Identify which cell holds the provided text, then report its (x, y) central coordinate. 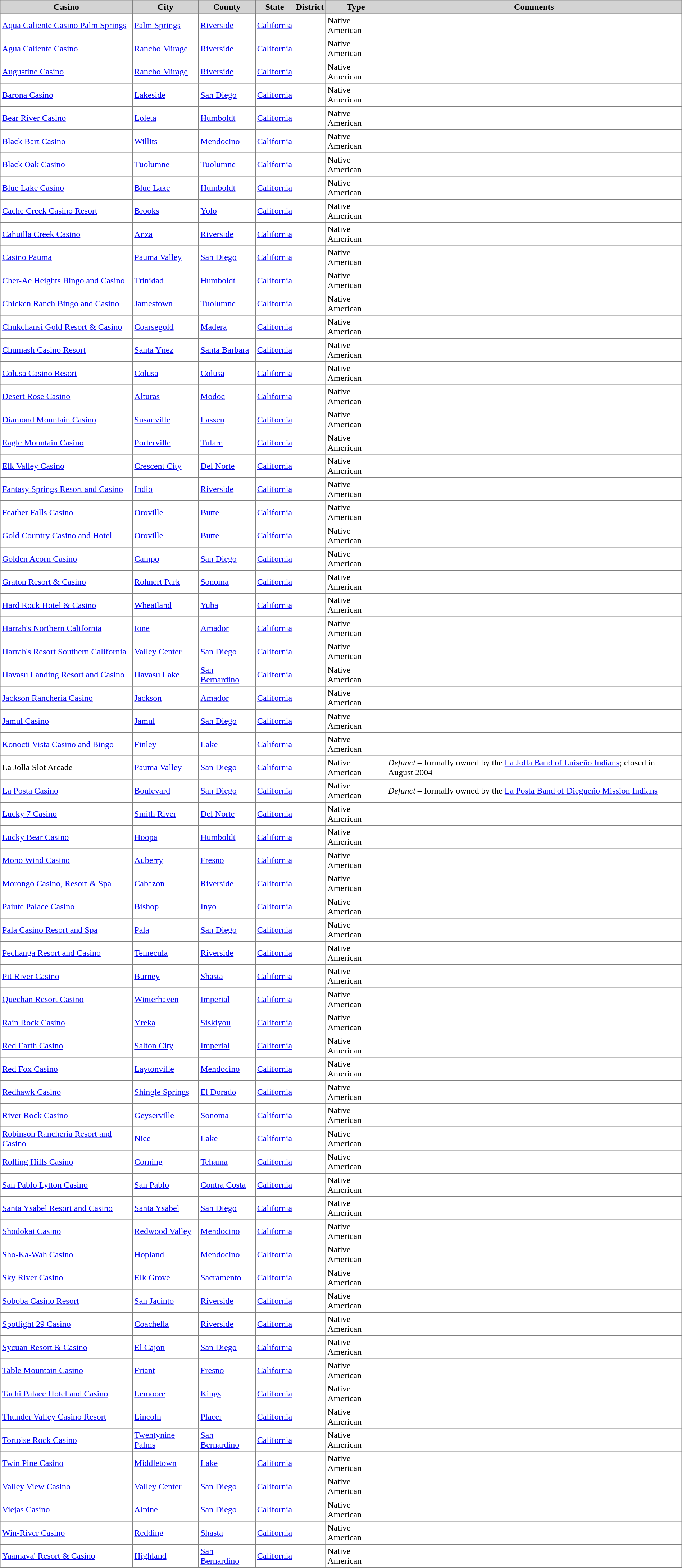
Thunder Valley Casino Resort (66, 1417)
Auberry (165, 860)
Casino (66, 7)
Indio (165, 489)
Diamond Mountain Casino (66, 420)
Black Bart Casino (66, 141)
Tortoise Rock Casino (66, 1440)
Mono Wind Casino (66, 860)
El Dorado (227, 1092)
Desert Rose Casino (66, 396)
Lucky 7 Casino (66, 814)
Cher-Ae Heights Bingo and Casino (66, 280)
Redhawk Casino (66, 1092)
Palm Springs (165, 25)
Santa Barbara (227, 350)
Lemoore (165, 1394)
Anza (165, 234)
Type (356, 7)
Chicken Ranch Bingo and Casino (66, 303)
Finley (165, 744)
Red Earth Casino (66, 1046)
Burney (165, 976)
Harrah's Northern California (66, 628)
Lakeside (165, 95)
Shingle Springs (165, 1092)
Wheatland (165, 605)
Win-River Casino (66, 1533)
Hard Rock Hotel & Casino (66, 605)
Cache Creek Casino Resort (66, 211)
Kings (227, 1394)
City (165, 7)
County (227, 7)
Ione (165, 628)
Placer (227, 1417)
Porterville (165, 443)
Red Fox Casino (66, 1069)
Pit River Casino (66, 976)
Havasu Lake (165, 675)
Laytonville (165, 1069)
Paiute Palace Casino (66, 906)
Pala Casino Resort and Spa (66, 930)
Winterhaven (165, 999)
Cahuilla Creek Casino (66, 234)
Golden Acorn Casino (66, 559)
Bishop (165, 906)
Yolo (227, 211)
Rolling Hills Casino (66, 1162)
Susanville (165, 420)
Elk Valley Casino (66, 466)
Casino Pauma (66, 257)
Highland (165, 1556)
Geyserville (165, 1115)
Loleta (165, 118)
Chumash Casino Resort (66, 350)
Campo (165, 559)
Alturas (165, 396)
Friant (165, 1370)
Yaamava' Resort & Casino (66, 1556)
Defunct – formally owned by the La Posta Band of Diegueño Mission Indians (534, 791)
Soboba Casino Resort (66, 1301)
Morongo Casino, Resort & Spa (66, 883)
Corning (165, 1162)
Blue Lake (165, 188)
San Pablo Lytton Casino (66, 1185)
Jackson (165, 698)
Modoc (227, 396)
Jamul Casino (66, 721)
Alpine (165, 1509)
Elk Grove (165, 1277)
Yreka (165, 1023)
Valley View Casino (66, 1486)
Tachi Palace Hotel and Casino (66, 1394)
Hopland (165, 1254)
Aqua Caliente Casino Palm Springs (66, 25)
Santa Ysabel Resort and Casino (66, 1208)
Trinidad (165, 280)
Barona Casino (66, 95)
Robinson Rancheria Resort and Casino (66, 1138)
Redwood Valley (165, 1231)
Tulare (227, 443)
Boulevard (165, 791)
Defunct – formally owned by the La Jolla Band of Luiseño Indians; closed in August 2004 (534, 767)
Eagle Mountain Casino (66, 443)
Fantasy Springs Resort and Casino (66, 489)
Sacramento (227, 1277)
Coarsegold (165, 327)
Shodokai Casino (66, 1231)
Smith River (165, 814)
Blue Lake Casino (66, 188)
Quechan Resort Casino (66, 999)
Brooks (165, 211)
River Rock Casino (66, 1115)
La Jolla Slot Arcade (66, 767)
Tehama (227, 1162)
Lincoln (165, 1417)
Chukchansi Gold Resort & Casino (66, 327)
Augustine Casino (66, 72)
Sho-Ka-Wah Casino (66, 1254)
Rain Rock Casino (66, 1023)
Madera (227, 327)
Havasu Landing Resort and Casino (66, 675)
Sky River Casino (66, 1277)
Viejas Casino (66, 1509)
Twentynine Palms (165, 1440)
Feather Falls Casino (66, 512)
Crescent City (165, 466)
San Jacinto (165, 1301)
Agua Caliente Casino (66, 49)
Redding (165, 1533)
Yuba (227, 605)
Pechanga Resort and Casino (66, 953)
Siskiyou (227, 1023)
Hoopa (165, 837)
Temecula (165, 953)
Rohnert Park (165, 582)
Coachella (165, 1324)
Table Mountain Casino (66, 1370)
Harrah's Resort Southern California (66, 652)
El Cajon (165, 1347)
Pala (165, 930)
Gold Country Casino and Hotel (66, 535)
Cabazon (165, 883)
La Posta Casino (66, 791)
Nice (165, 1138)
Bear River Casino (66, 118)
Inyo (227, 906)
Sycuan Resort & Casino (66, 1347)
Contra Costa (227, 1185)
Twin Pine Casino (66, 1463)
Lucky Bear Casino (66, 837)
Konocti Vista Casino and Bingo (66, 744)
Jamul (165, 721)
Willits (165, 141)
District (310, 7)
Spotlight 29 Casino (66, 1324)
State (275, 7)
Middletown (165, 1463)
Graton Resort & Casino (66, 582)
Black Oak Casino (66, 164)
San Pablo (165, 1185)
Jackson Rancheria Casino (66, 698)
Colusa Casino Resort (66, 373)
Jamestown (165, 303)
Santa Ynez (165, 350)
Salton City (165, 1046)
Lassen (227, 420)
Comments (534, 7)
Santa Ysabel (165, 1208)
